From the cell containing the given text, extract its center point as [x, y] coordinate. 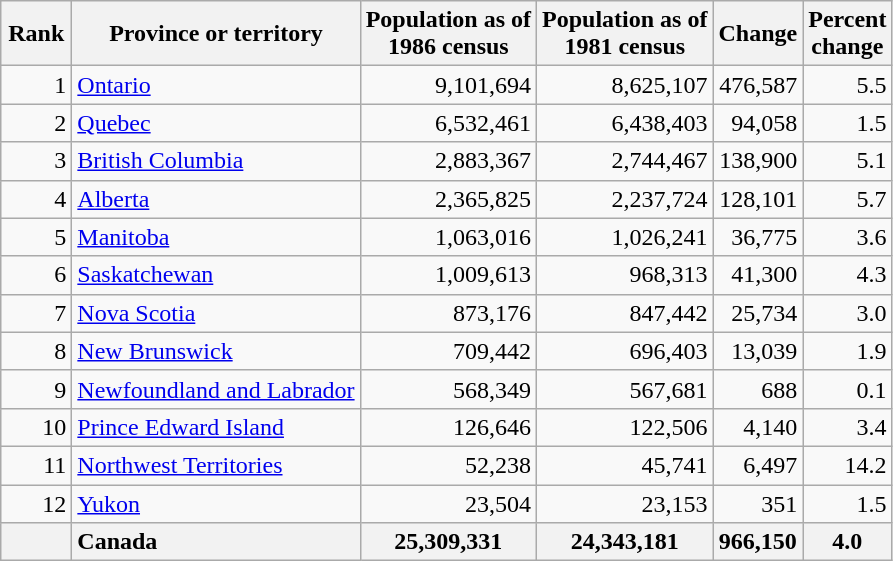
9 [36, 389]
4,140 [758, 427]
2,744,467 [625, 161]
968,313 [625, 275]
25,734 [758, 313]
128,101 [758, 199]
4.0 [848, 542]
Saskatchewan [216, 275]
94,058 [758, 123]
4.3 [848, 275]
Ontario [216, 85]
7 [36, 313]
12 [36, 503]
52,238 [448, 465]
0.1 [848, 389]
24,343,181 [625, 542]
9,101,694 [448, 85]
36,775 [758, 237]
6 [36, 275]
138,900 [758, 161]
Percentchange [848, 34]
6,497 [758, 465]
Province or territory [216, 34]
10 [36, 427]
126,646 [448, 427]
25,309,331 [448, 542]
8 [36, 351]
1.9 [848, 351]
Change [758, 34]
567,681 [625, 389]
709,442 [448, 351]
Yukon [216, 503]
1 [36, 85]
New Brunswick [216, 351]
1,009,613 [448, 275]
8,625,107 [625, 85]
2,883,367 [448, 161]
13,039 [758, 351]
2,237,724 [625, 199]
2 [36, 123]
6,532,461 [448, 123]
45,741 [625, 465]
3.6 [848, 237]
Northwest Territories [216, 465]
British Columbia [216, 161]
1,063,016 [448, 237]
1,026,241 [625, 237]
Nova Scotia [216, 313]
23,153 [625, 503]
3.0 [848, 313]
14.2 [848, 465]
4 [36, 199]
873,176 [448, 313]
11 [36, 465]
5 [36, 237]
Population as of1981 census [625, 34]
5.7 [848, 199]
476,587 [758, 85]
Manitoba [216, 237]
41,300 [758, 275]
847,442 [625, 313]
Rank [36, 34]
122,506 [625, 427]
Quebec [216, 123]
Population as of1986 census [448, 34]
3.4 [848, 427]
3 [36, 161]
5.1 [848, 161]
2,365,825 [448, 199]
Prince Edward Island [216, 427]
966,150 [758, 542]
688 [758, 389]
Newfoundland and Labrador [216, 389]
5.5 [848, 85]
23,504 [448, 503]
696,403 [625, 351]
Canada [216, 542]
568,349 [448, 389]
6,438,403 [625, 123]
351 [758, 503]
Alberta [216, 199]
